Scan for the cell matching the given text and deliver its (x, y) coordinate at center. 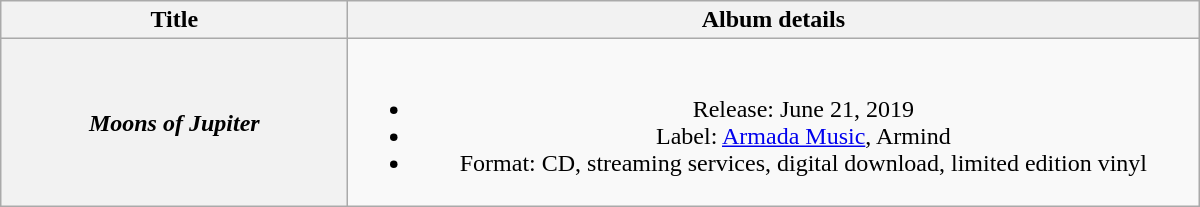
Album details (774, 20)
Moons of Jupiter (174, 122)
Title (174, 20)
Release: June 21, 2019Label: Armada Music, ArmindFormat: CD, streaming services, digital download, limited edition vinyl (774, 122)
